From the cell containing the given text, extract its center point as (x, y) coordinate. 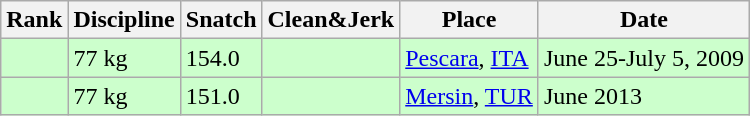
Place (470, 20)
151.0 (221, 96)
June 25-July 5, 2009 (644, 58)
Pescara, ITA (470, 58)
Discipline (124, 20)
Date (644, 20)
Clean&Jerk (331, 20)
Mersin, TUR (470, 96)
June 2013 (644, 96)
154.0 (221, 58)
Rank (34, 20)
Snatch (221, 20)
